Identify which cell holds the provided text, then report its [x, y] central coordinate. 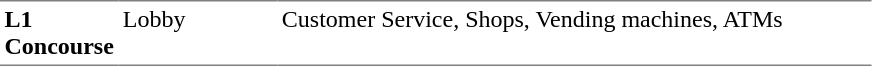
Lobby [198, 33]
Customer Service, Shops, Vending machines, ATMs [574, 33]
L1Concourse [59, 33]
